Extract the [x, y] coordinate from the center of the cell holding the provided text.  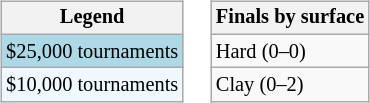
Legend [92, 18]
Hard (0–0) [290, 51]
Finals by surface [290, 18]
$25,000 tournaments [92, 51]
Clay (0–2) [290, 85]
$10,000 tournaments [92, 85]
